Find where the given text appears and provide that cell's center as (X, Y) coordinate. 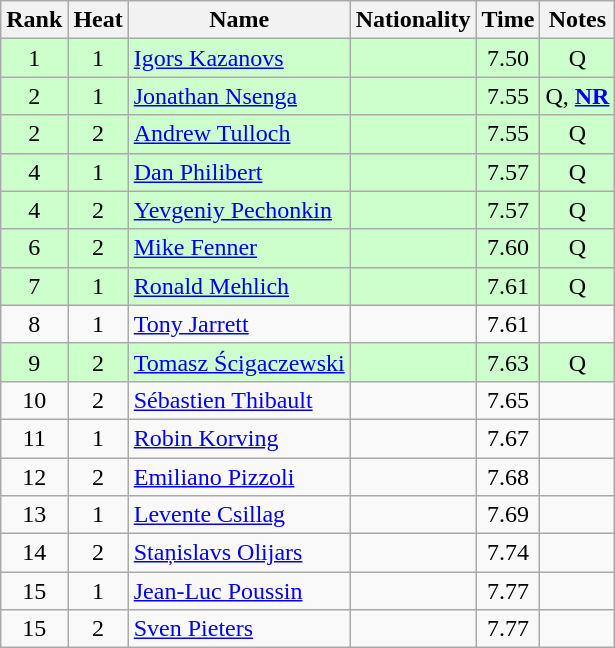
7.65 (508, 400)
6 (34, 248)
Heat (98, 20)
Tony Jarrett (239, 324)
13 (34, 515)
Rank (34, 20)
7.69 (508, 515)
10 (34, 400)
7.68 (508, 477)
Notes (578, 20)
7.74 (508, 553)
Sven Pieters (239, 629)
12 (34, 477)
Mike Fenner (239, 248)
Jean-Luc Poussin (239, 591)
Levente Csillag (239, 515)
7.63 (508, 362)
Name (239, 20)
Ronald Mehlich (239, 286)
14 (34, 553)
Time (508, 20)
7.50 (508, 58)
Andrew Tulloch (239, 134)
7 (34, 286)
7.67 (508, 438)
Yevgeniy Pechonkin (239, 210)
Staņislavs Olijars (239, 553)
11 (34, 438)
Sébastien Thibault (239, 400)
Q, NR (578, 96)
Jonathan Nsenga (239, 96)
Robin Korving (239, 438)
Emiliano Pizzoli (239, 477)
Nationality (413, 20)
Tomasz Ścigaczewski (239, 362)
Dan Philibert (239, 172)
Igors Kazanovs (239, 58)
8 (34, 324)
7.60 (508, 248)
9 (34, 362)
